Determine the [x, y] coordinate at the center of the cell enclosing the given text.  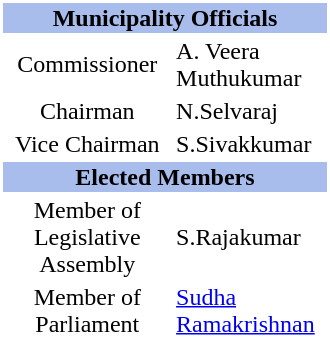
N.Selvaraj [251, 111]
S.Sivakkumar [251, 144]
Chairman [88, 111]
Commissioner [88, 64]
Elected Members [165, 177]
Member of Legislative Assembly [88, 237]
A. Veera Muthukumar [251, 64]
Member of Parliament [88, 310]
Vice Chairman [88, 144]
S.Rajakumar [251, 237]
Municipality Officials [165, 18]
Sudha Ramakrishnan [251, 310]
